Detect which cell encompasses the target text, then output its [x, y] center coordinate. 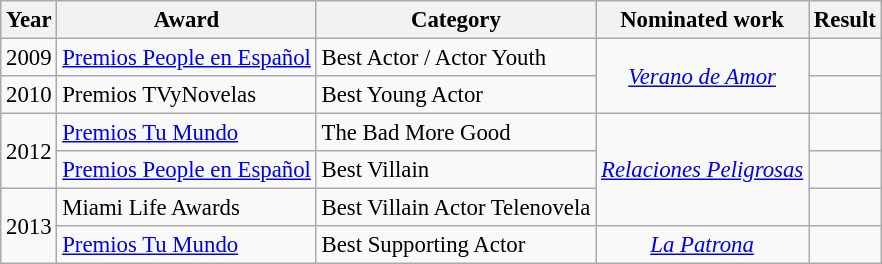
La Patrona [702, 245]
Best Villain [456, 170]
2010 [29, 95]
Year [29, 20]
2012 [29, 152]
Premios TVyNovelas [186, 95]
Verano de Amor [702, 76]
Award [186, 20]
2013 [29, 226]
Category [456, 20]
Best Young Actor [456, 95]
Nominated work [702, 20]
Best Actor / Actor Youth [456, 58]
Best Villain Actor Telenovela [456, 208]
Result [846, 20]
The Bad More Good [456, 133]
Miami Life Awards [186, 208]
2009 [29, 58]
Best Supporting Actor [456, 245]
Relaciones Peligrosas [702, 170]
